Extract the [x, y] coordinate from the center of the cell holding the provided text.  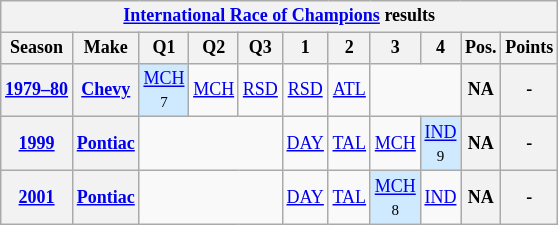
1 [305, 48]
2001 [37, 197]
4 [440, 48]
1979–80 [37, 90]
Chevy [106, 90]
IND [440, 197]
2 [349, 48]
Season [37, 48]
Pos. [481, 48]
1999 [37, 144]
Make [106, 48]
MCH8 [395, 197]
ATL [349, 90]
MCH7 [164, 90]
Q1 [164, 48]
Q2 [214, 48]
Points [530, 48]
Q3 [260, 48]
3 [395, 48]
International Race of Champions results [280, 16]
IND9 [440, 144]
